From the cell containing the given text, extract its center point as [x, y] coordinate. 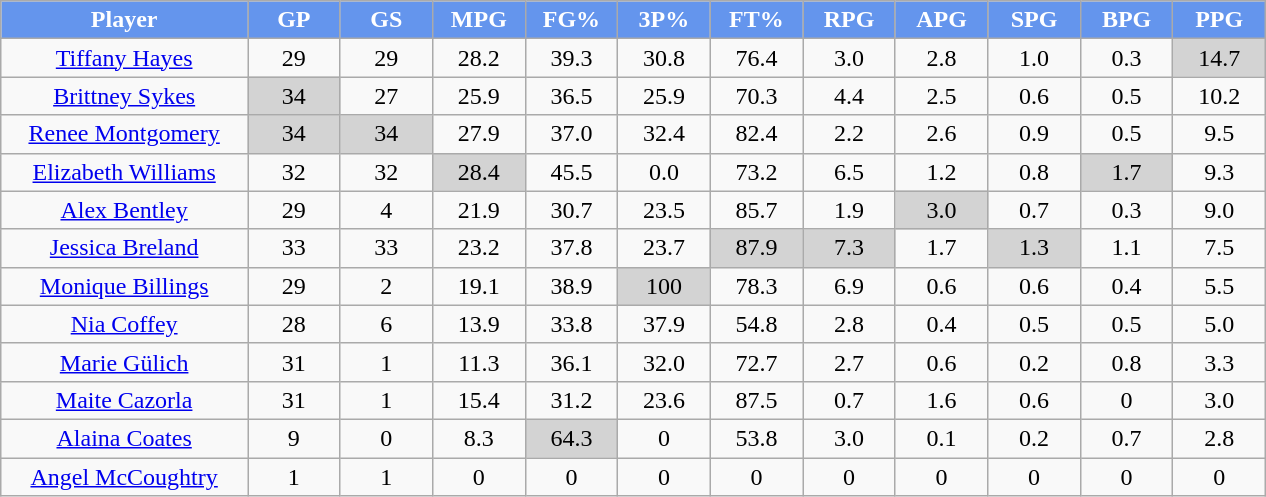
30.8 [664, 58]
39.3 [572, 58]
GP [294, 20]
9.0 [1220, 210]
7.5 [1220, 248]
PPG [1220, 20]
54.8 [756, 324]
FT% [756, 20]
0.1 [942, 438]
3P% [664, 20]
Player [124, 20]
10.2 [1220, 96]
23.2 [480, 248]
9.5 [1220, 134]
7.3 [850, 248]
2 [386, 286]
2.5 [942, 96]
70.3 [756, 96]
6 [386, 324]
78.3 [756, 286]
23.6 [664, 400]
Tiffany Hayes [124, 58]
38.9 [572, 286]
0.0 [664, 172]
21.9 [480, 210]
APG [942, 20]
28.4 [480, 172]
0.9 [1034, 134]
72.7 [756, 362]
Elizabeth Williams [124, 172]
32.0 [664, 362]
14.7 [1220, 58]
27.9 [480, 134]
100 [664, 286]
73.2 [756, 172]
36.5 [572, 96]
82.4 [756, 134]
GS [386, 20]
1.0 [1034, 58]
30.7 [572, 210]
15.4 [480, 400]
6.5 [850, 172]
1.6 [942, 400]
4 [386, 210]
36.1 [572, 362]
11.3 [480, 362]
5.5 [1220, 286]
Marie Gülich [124, 362]
87.9 [756, 248]
2.2 [850, 134]
Alaina Coates [124, 438]
37.0 [572, 134]
BPG [1126, 20]
53.8 [756, 438]
87.5 [756, 400]
23.5 [664, 210]
MPG [480, 20]
Alex Bentley [124, 210]
Nia Coffey [124, 324]
9 [294, 438]
37.9 [664, 324]
Angel McCoughtry [124, 477]
FG% [572, 20]
Brittney Sykes [124, 96]
9.3 [1220, 172]
19.1 [480, 286]
28 [294, 324]
13.9 [480, 324]
76.4 [756, 58]
6.9 [850, 286]
2.7 [850, 362]
1.1 [1126, 248]
2.6 [942, 134]
1.3 [1034, 248]
37.8 [572, 248]
23.7 [664, 248]
31.2 [572, 400]
SPG [1034, 20]
32.4 [664, 134]
8.3 [480, 438]
27 [386, 96]
64.3 [572, 438]
4.4 [850, 96]
1.2 [942, 172]
85.7 [756, 210]
3.3 [1220, 362]
5.0 [1220, 324]
45.5 [572, 172]
RPG [850, 20]
Monique Billings [124, 286]
Renee Montgomery [124, 134]
Jessica Breland [124, 248]
1.9 [850, 210]
33.8 [572, 324]
28.2 [480, 58]
Maite Cazorla [124, 400]
